Output the [X, Y] coordinate of the center of the cell containing the given text.  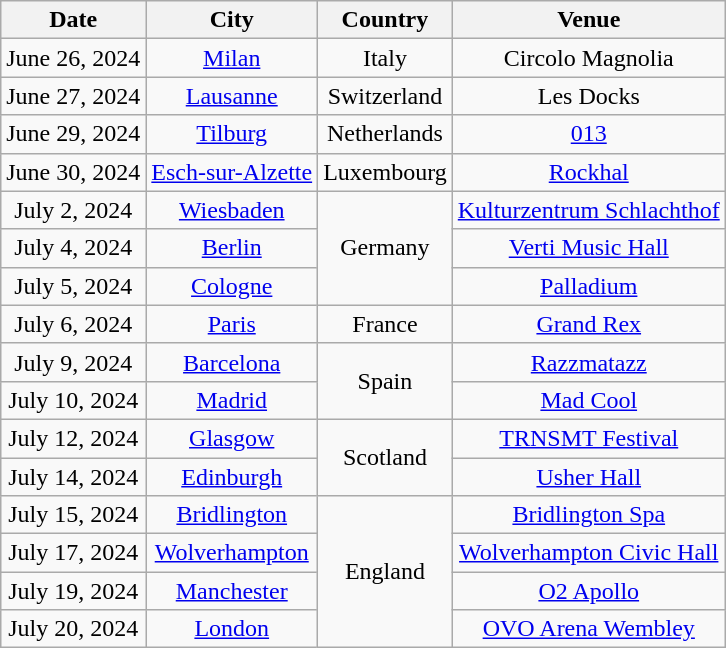
Edinburgh [232, 477]
Paris [232, 324]
013 [588, 134]
Bridlington [232, 515]
Date [74, 20]
July 12, 2024 [74, 438]
July 15, 2024 [74, 515]
Esch-sur-Alzette [232, 172]
Scotland [386, 457]
TRNSMT Festival [588, 438]
City [232, 20]
Lausanne [232, 96]
Wolverhampton [232, 553]
July 14, 2024 [74, 477]
Palladium [588, 286]
June 27, 2024 [74, 96]
Rockhal [588, 172]
Bridlington Spa [588, 515]
Wolverhampton Civic Hall [588, 553]
Cologne [232, 286]
July 6, 2024 [74, 324]
Venue [588, 20]
June 26, 2024 [74, 58]
Barcelona [232, 362]
Germany [386, 248]
Madrid [232, 400]
Grand Rex [588, 324]
Circolo Magnolia [588, 58]
July 9, 2024 [74, 362]
London [232, 629]
July 19, 2024 [74, 591]
Spain [386, 381]
France [386, 324]
O2 Apollo [588, 591]
July 5, 2024 [74, 286]
Mad Cool [588, 400]
July 2, 2024 [74, 210]
England [386, 572]
July 20, 2024 [74, 629]
June 30, 2024 [74, 172]
OVO Arena Wembley [588, 629]
Switzerland [386, 96]
Verti Music Hall [588, 248]
June 29, 2024 [74, 134]
Italy [386, 58]
Usher Hall [588, 477]
Les Docks [588, 96]
Razzmatazz [588, 362]
Berlin [232, 248]
Glasgow [232, 438]
July 17, 2024 [74, 553]
Netherlands [386, 134]
July 10, 2024 [74, 400]
Milan [232, 58]
Luxembourg [386, 172]
July 4, 2024 [74, 248]
Kulturzentrum Schlachthof [588, 210]
Manchester [232, 591]
Tilburg [232, 134]
Country [386, 20]
Wiesbaden [232, 210]
